Output the [x, y] coordinate of the center of the cell containing the given text.  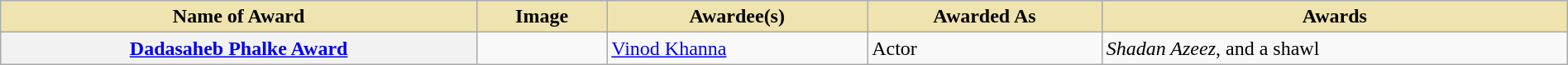
Image [541, 17]
Vinod Khanna [738, 48]
Awardee(s) [738, 17]
Dadasaheb Phalke Award [239, 48]
Awarded As [985, 17]
Actor [985, 48]
Awards [1335, 17]
Shadan Azeez, and a shawl [1335, 48]
Name of Award [239, 17]
